Provide the (X, Y) coordinate of the cell's center where the given text is located.  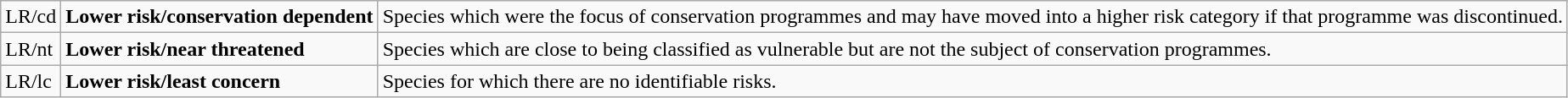
LR/lc (31, 81)
Lower risk/least concern (219, 81)
LR/nt (31, 49)
Species for which there are no identifiable risks. (973, 81)
Lower risk/conservation dependent (219, 17)
Species which are close to being classified as vulnerable but are not the subject of conservation programmes. (973, 49)
Species which were the focus of conservation programmes and may have moved into a higher risk category if that programme was discontinued. (973, 17)
LR/cd (31, 17)
Lower risk/near threatened (219, 49)
